Output the (X, Y) coordinate of the center of the cell containing the given text.  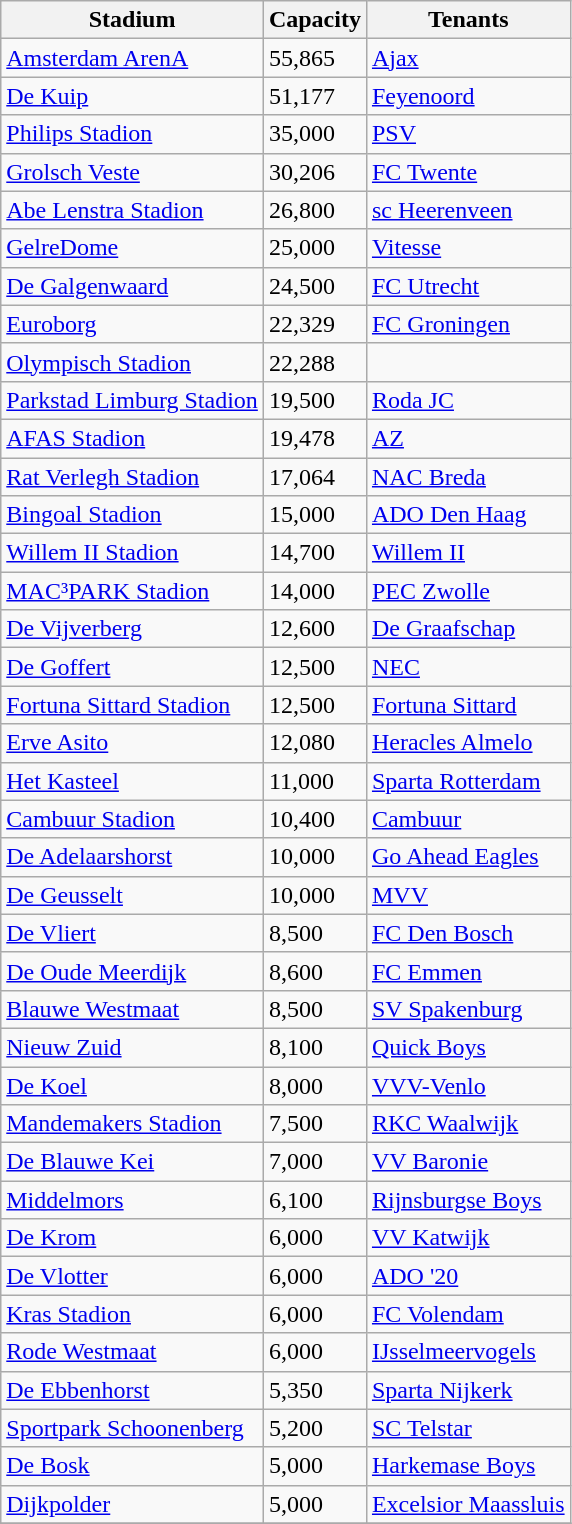
MAC³PARK Stadion (132, 591)
Het Kasteel (132, 781)
8,600 (314, 971)
7,500 (314, 1124)
ADO '20 (468, 1276)
De Blauwe Kei (132, 1162)
De Oude Meerdijk (132, 971)
MVV (468, 895)
RKC Waalwijk (468, 1124)
FC Groningen (468, 324)
Euroborg (132, 324)
Fortuna Sittard (468, 705)
ADO Den Haag (468, 515)
55,865 (314, 58)
5,350 (314, 1390)
De Ebbenhorst (132, 1390)
26,800 (314, 210)
AFAS Stadion (132, 438)
30,206 (314, 172)
sc Heerenveen (468, 210)
FC Utrecht (468, 286)
Erve Asito (132, 743)
11,000 (314, 781)
De Bosk (132, 1466)
Sportpark Schoonenberg (132, 1428)
PSV (468, 134)
Go Ahead Eagles (468, 857)
Heracles Almelo (468, 743)
51,177 (314, 96)
6,100 (314, 1200)
Amsterdam ArenA (132, 58)
FC Den Bosch (468, 933)
35,000 (314, 134)
De Geusselt (132, 895)
Rode Westmaat (132, 1352)
De Adelaarshorst (132, 857)
19,478 (314, 438)
Kras Stadion (132, 1314)
Middelmors (132, 1200)
14,000 (314, 591)
De Vijverberg (132, 629)
Ajax (468, 58)
De Vliert (132, 933)
De Krom (132, 1238)
NAC Breda (468, 477)
22,288 (314, 362)
Olympisch Stadion (132, 362)
De Koel (132, 1085)
NEC (468, 667)
GelreDome (132, 248)
Excelsior Maassluis (468, 1504)
SV Spakenburg (468, 1009)
Fortuna Sittard Stadion (132, 705)
VV Katwijk (468, 1238)
Blauwe Westmaat (132, 1009)
5,200 (314, 1428)
Nieuw Zuid (132, 1047)
12,600 (314, 629)
Abe Lenstra Stadion (132, 210)
De Goffert (132, 667)
Capacity (314, 20)
PEC Zwolle (468, 591)
Sparta Rotterdam (468, 781)
12,080 (314, 743)
De Graafschap (468, 629)
AZ (468, 438)
Stadium (132, 20)
8,000 (314, 1085)
15,000 (314, 515)
Harkemase Boys (468, 1466)
8,100 (314, 1047)
Philips Stadion (132, 134)
IJsselmeervogels (468, 1352)
7,000 (314, 1162)
17,064 (314, 477)
14,700 (314, 553)
FC Emmen (468, 971)
24,500 (314, 286)
Willem II (468, 553)
VV Baronie (468, 1162)
FC Twente (468, 172)
19,500 (314, 400)
Mandemakers Stadion (132, 1124)
FC Volendam (468, 1314)
Sparta Nijkerk (468, 1390)
Bingoal Stadion (132, 515)
Feyenoord (468, 96)
22,329 (314, 324)
Dijkpolder (132, 1504)
VVV-Venlo (468, 1085)
Vitesse (468, 248)
Cambuur Stadion (132, 819)
Parkstad Limburg Stadion (132, 400)
Quick Boys (468, 1047)
Rijnsburgse Boys (468, 1200)
SC Telstar (468, 1428)
25,000 (314, 248)
De Kuip (132, 96)
Grolsch Veste (132, 172)
10,400 (314, 819)
Rat Verlegh Stadion (132, 477)
Willem II Stadion (132, 553)
De Galgenwaard (132, 286)
Tenants (468, 20)
Cambuur (468, 819)
Roda JC (468, 400)
De Vlotter (132, 1276)
